Detect which cell encompasses the target text, then output its [x, y] center coordinate. 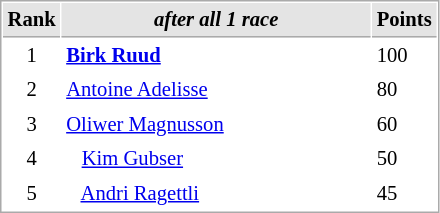
1 [32, 56]
5 [32, 194]
60 [404, 124]
Birk Ruud [216, 56]
Kim Gubser [216, 158]
80 [404, 90]
3 [32, 124]
2 [32, 90]
100 [404, 56]
Rank [32, 20]
Oliwer Magnusson [216, 124]
after all 1 race [216, 20]
Points [404, 20]
4 [32, 158]
Antoine Adelisse [216, 90]
Andri Ragettli [216, 194]
45 [404, 194]
50 [404, 158]
